Search for the cell housing the specified text and yield its [X, Y] center coordinate. 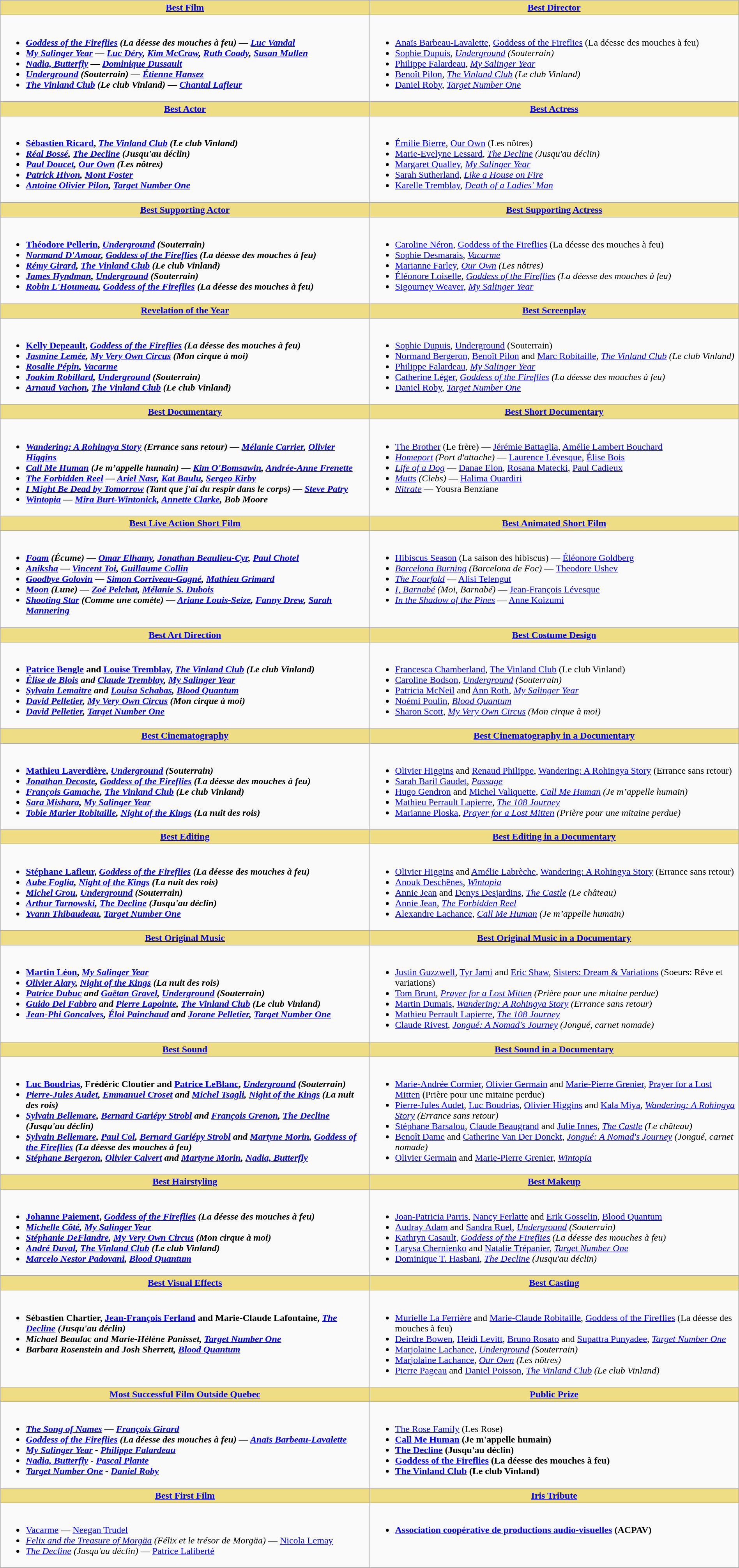
Best Visual Effects [185, 1283]
Best Supporting Actor [185, 210]
Best Makeup [554, 1182]
Public Prize [554, 1394]
Best Sound in a Documentary [554, 1049]
Best Documentary [185, 412]
Best Actor [185, 109]
Best Art Direction [185, 635]
Best Hairstyling [185, 1182]
Best Live Action Short Film [185, 523]
Best Supporting Actress [554, 210]
Association coopérative de productions audio-visuelles (ACPAV) [554, 1536]
Best Sound [185, 1049]
Best Actress [554, 109]
Iris Tribute [554, 1496]
Best Short Documentary [554, 412]
Revelation of the Year [185, 311]
Best Cinematography in a Documentary [554, 736]
Best Animated Short Film [554, 523]
Best Original Music in a Documentary [554, 938]
Best Original Music [185, 938]
Best Cinematography [185, 736]
Best Editing [185, 837]
Best Director [554, 8]
Best Film [185, 8]
Best Editing in a Documentary [554, 837]
Best Screenplay [554, 311]
Most Successful Film Outside Quebec [185, 1394]
Best Casting [554, 1283]
Best First Film [185, 1496]
Best Costume Design [554, 635]
